Output the (X, Y) coordinate of the center of the cell containing the given text.  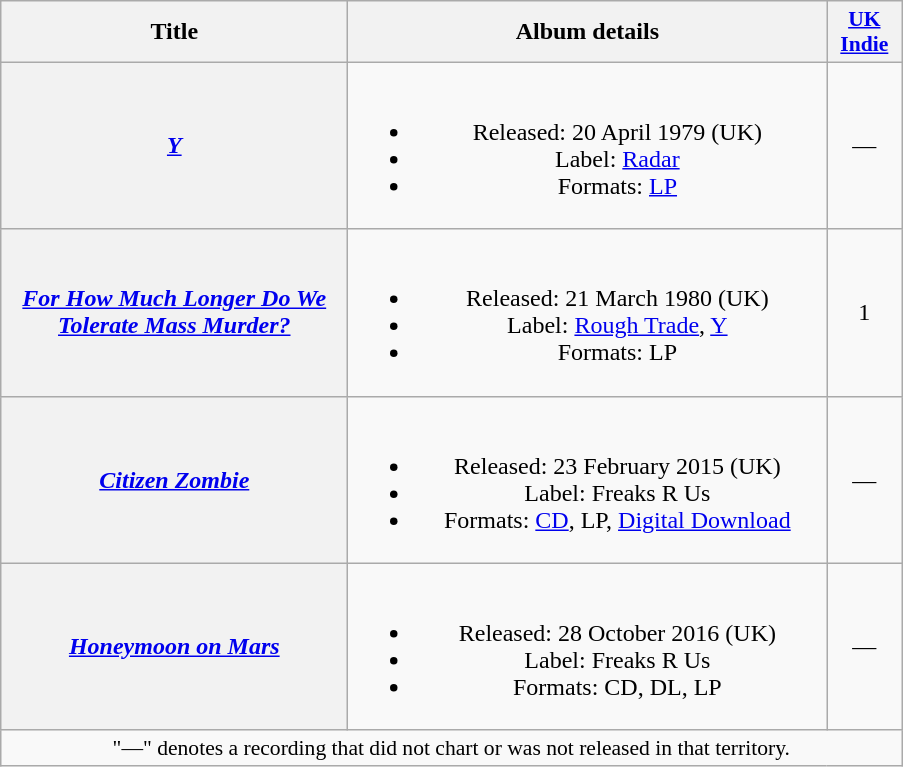
"—" denotes a recording that did not chart or was not released in that territory. (452, 748)
1 (864, 312)
Honeymoon on Mars (174, 646)
UK Indie (864, 32)
Title (174, 32)
Y (174, 146)
Released: 28 October 2016 (UK)Label: Freaks R UsFormats: CD, DL, LP (588, 646)
Released: 21 March 1980 (UK)Label: Rough Trade, YFormats: LP (588, 312)
Citizen Zombie (174, 480)
Released: 20 April 1979 (UK)Label: RadarFormats: LP (588, 146)
For How Much Longer Do We Tolerate Mass Murder? (174, 312)
Album details (588, 32)
Released: 23 February 2015 (UK)Label: Freaks R UsFormats: CD, LP, Digital Download (588, 480)
